Search for the cell housing the specified text and yield its (x, y) center coordinate. 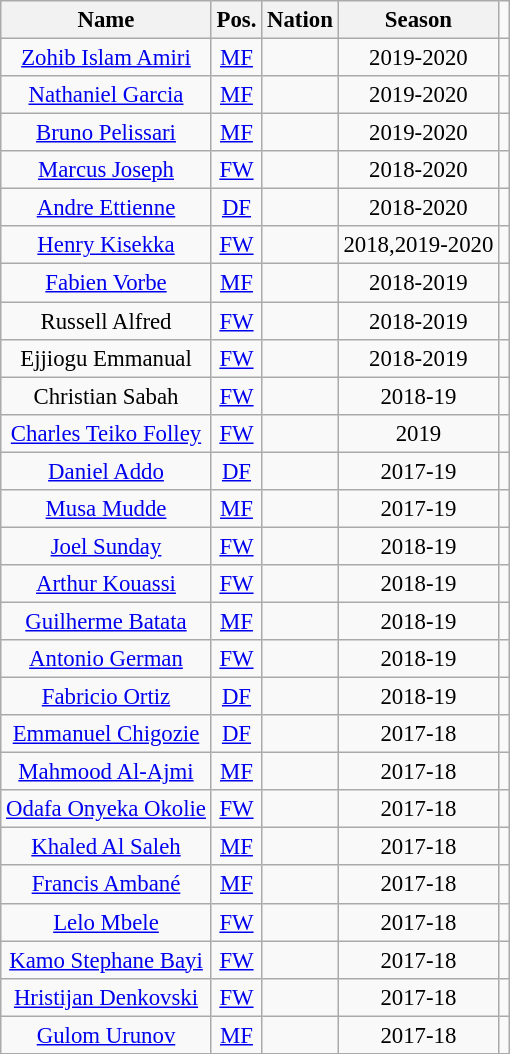
Pos. (236, 20)
Name (106, 20)
Lelo Mbele (106, 922)
Musa Mudde (106, 509)
Khaled Al Saleh (106, 847)
Henry Kisekka (106, 245)
Mahmood Al-Ajmi (106, 772)
Christian Sabah (106, 396)
Arthur Kouassi (106, 584)
Nathaniel Garcia (106, 95)
Joel Sunday (106, 546)
Hristijan Denkovski (106, 997)
Charles Teiko Folley (106, 433)
Gulom Urunov (106, 1035)
Antonio German (106, 659)
Fabricio Ortiz (106, 697)
Russell Alfred (106, 321)
Andre Ettienne (106, 208)
Kamo Stephane Bayi (106, 960)
Marcus Joseph (106, 170)
Daniel Addo (106, 471)
Ejjiogu Emmanual (106, 358)
Bruno Pelissari (106, 133)
Zohib Islam Amiri (106, 58)
Odafa Onyeka Okolie (106, 809)
Emmanuel Chigozie (106, 734)
Francis Ambané (106, 885)
Guilherme Batata (106, 621)
2018,2019-2020 (418, 245)
2019 (418, 433)
Nation (300, 20)
Fabien Vorbe (106, 283)
Season (418, 20)
